Identify which cell holds the provided text, then report its [X, Y] central coordinate. 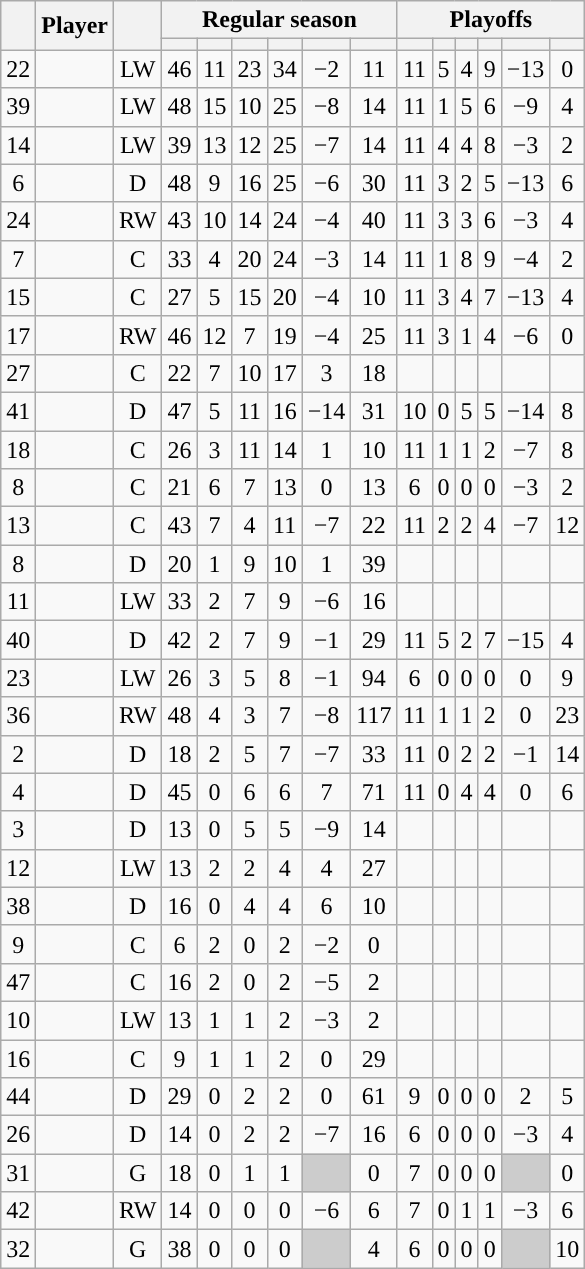
32 [18, 1249]
45 [180, 792]
Regular season [280, 20]
Player [75, 26]
94 [374, 678]
71 [374, 792]
−5 [326, 982]
36 [18, 716]
21 [180, 488]
Playoffs [491, 20]
44 [18, 1097]
30 [374, 183]
41 [18, 411]
−15 [526, 640]
19 [284, 335]
61 [374, 1097]
34 [284, 69]
117 [374, 716]
